Pinpoint the cell where the given text exists, returning its (x, y) midpoint coordinate. 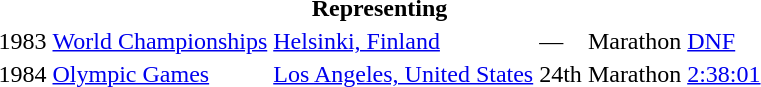
Helsinki, Finland (404, 41)
Marathon (634, 41)
World Championships (160, 41)
— (561, 41)
